Find where the given text appears and provide that cell's center as (x, y) coordinate. 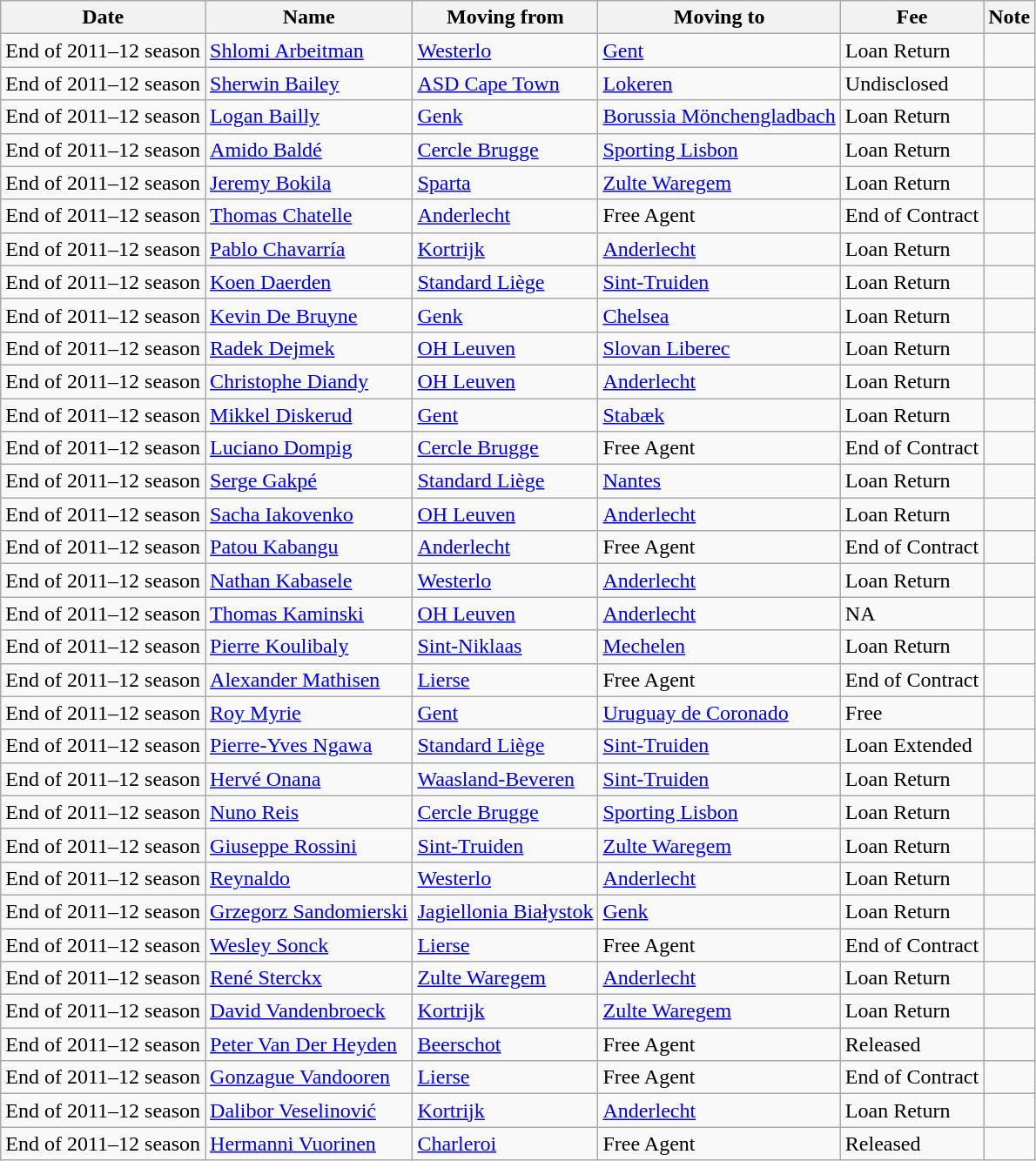
NA (912, 614)
Pablo Chavarría (309, 249)
Mikkel Diskerud (309, 415)
Jeremy Bokila (309, 183)
Dalibor Veselinović (309, 1111)
Amido Baldé (309, 150)
Giuseppe Rossini (309, 845)
Luciano Dompig (309, 448)
Charleroi (505, 1144)
Beerschot (505, 1044)
Christophe Diandy (309, 381)
Fee (912, 17)
ASD Cape Town (505, 84)
Lokeren (719, 84)
Borussia Mönchengladbach (719, 117)
Hervé Onana (309, 779)
Undisclosed (912, 84)
Moving to (719, 17)
Patou Kabangu (309, 547)
Radek Dejmek (309, 348)
Alexander Mathisen (309, 680)
Peter Van Der Heyden (309, 1044)
Sint-Niklaas (505, 647)
Stabæk (719, 415)
Sherwin Bailey (309, 84)
Roy Myrie (309, 713)
Free (912, 713)
Thomas Chatelle (309, 216)
Thomas Kaminski (309, 614)
Pierre-Yves Ngawa (309, 746)
Chelsea (719, 315)
Sparta (505, 183)
Date (103, 17)
Jagiellonia Białystok (505, 911)
Moving from (505, 17)
René Sterckx (309, 978)
Gonzague Vandooren (309, 1077)
Slovan Liberec (719, 348)
Serge Gakpé (309, 481)
Shlomi Arbeitman (309, 50)
Nathan Kabasele (309, 580)
Hermanni Vuorinen (309, 1144)
Grzegorz Sandomierski (309, 911)
Nuno Reis (309, 812)
Sacha Iakovenko (309, 514)
Koen Daerden (309, 282)
Wesley Sonck (309, 944)
Loan Extended (912, 746)
Pierre Koulibaly (309, 647)
Mechelen (719, 647)
Waasland-Beveren (505, 779)
Reynaldo (309, 878)
Kevin De Bruyne (309, 315)
Nantes (719, 481)
Name (309, 17)
David Vandenbroeck (309, 1011)
Note (1010, 17)
Logan Bailly (309, 117)
Uruguay de Coronado (719, 713)
